Capture the cell that displays the provided text and extract its [x, y] central coordinate. 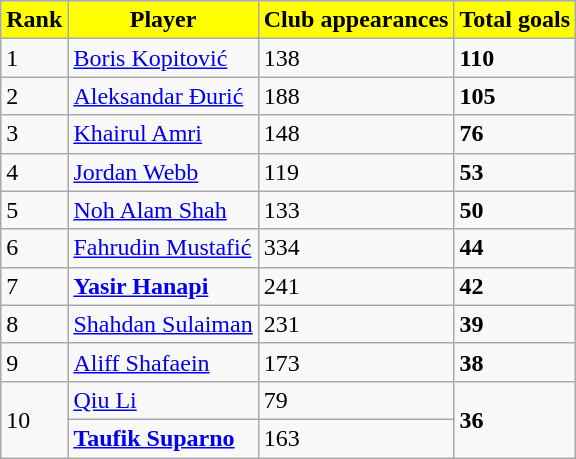
Khairul Amri [163, 134]
163 [356, 438]
42 [515, 286]
241 [356, 286]
188 [356, 96]
Club appearances [356, 20]
Yasir Hanapi [163, 286]
53 [515, 172]
Qiu Li [163, 400]
133 [356, 210]
10 [34, 419]
38 [515, 362]
173 [356, 362]
Taufik Suparno [163, 438]
4 [34, 172]
Shahdan Sulaiman [163, 324]
Noh Alam Shah [163, 210]
79 [356, 400]
Aleksandar Đurić [163, 96]
76 [515, 134]
138 [356, 58]
9 [34, 362]
Jordan Webb [163, 172]
Aliff Shafaein [163, 362]
1 [34, 58]
Total goals [515, 20]
44 [515, 248]
119 [356, 172]
Boris Kopitović [163, 58]
6 [34, 248]
7 [34, 286]
231 [356, 324]
39 [515, 324]
36 [515, 419]
334 [356, 248]
148 [356, 134]
110 [515, 58]
Fahrudin Mustafić [163, 248]
Player [163, 20]
3 [34, 134]
2 [34, 96]
50 [515, 210]
8 [34, 324]
Rank [34, 20]
105 [515, 96]
5 [34, 210]
